Return [x, y] of the center of cell containing provided text 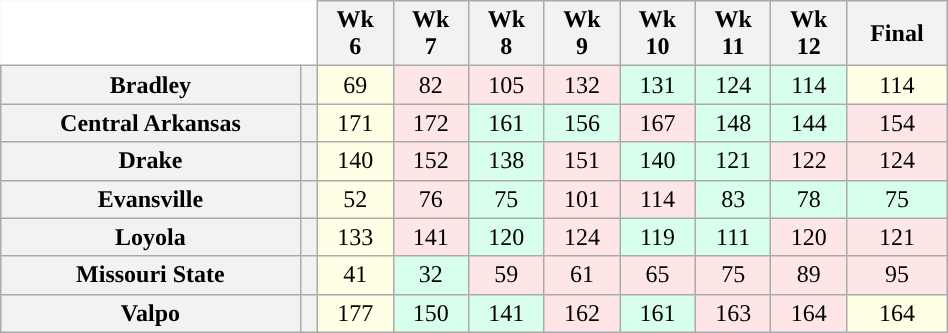
Wk11 [733, 34]
69 [355, 85]
177 [355, 313]
162 [582, 313]
138 [507, 161]
167 [658, 123]
52 [355, 199]
Wk7 [431, 34]
Missouri State [150, 275]
65 [658, 275]
Drake [150, 161]
89 [809, 275]
Wk12 [809, 34]
152 [431, 161]
61 [582, 275]
156 [582, 123]
172 [431, 123]
151 [582, 161]
95 [898, 275]
Wk10 [658, 34]
163 [733, 313]
Wk6 [355, 34]
148 [733, 123]
171 [355, 123]
119 [658, 237]
Loyola [150, 237]
101 [582, 199]
Wk8 [507, 34]
Bradley [150, 85]
Wk9 [582, 34]
82 [431, 85]
83 [733, 199]
105 [507, 85]
111 [733, 237]
59 [507, 275]
122 [809, 161]
132 [582, 85]
Central Arkansas [150, 123]
32 [431, 275]
Evansville [150, 199]
131 [658, 85]
154 [898, 123]
133 [355, 237]
76 [431, 199]
78 [809, 199]
Valpo [150, 313]
41 [355, 275]
Final [898, 34]
144 [809, 123]
150 [431, 313]
